Return the (x, y) coordinate for the center point of the cell that contains the specified text.  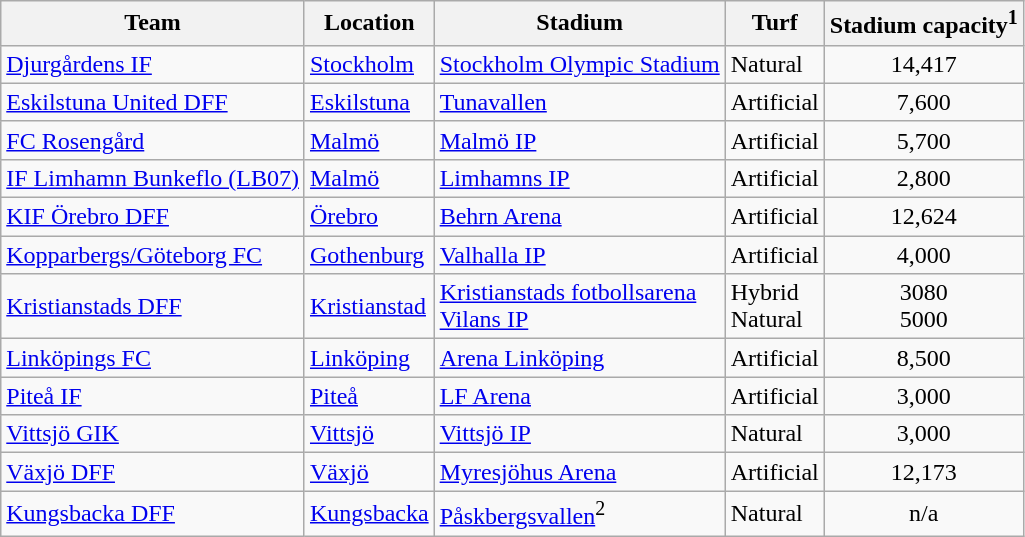
Piteå (369, 396)
Stadium capacity1 (924, 24)
Behrn Arena (580, 217)
Örebro (369, 217)
14,417 (924, 64)
Eskilstuna United DFF (153, 102)
12,173 (924, 472)
LF Arena (580, 396)
2,800 (924, 178)
Växjö DFF (153, 472)
Stadium (580, 24)
Växjö (369, 472)
Location (369, 24)
Vittsjö (369, 434)
Kristianstads DFF (153, 306)
HybridNatural (774, 306)
Linköping (369, 358)
Stockholm (369, 64)
Team (153, 24)
Tunavallen (580, 102)
Piteå IF (153, 396)
4,000 (924, 255)
Påskbergsvallen2 (580, 514)
Kristianstad (369, 306)
Kungsbacka DFF (153, 514)
Valhalla IP (580, 255)
30805000 (924, 306)
Turf (774, 24)
Linköpings FC (153, 358)
Myresjöhus Arena (580, 472)
Gothenburg (369, 255)
8,500 (924, 358)
5,700 (924, 140)
IF Limhamn Bunkeflo (LB07) (153, 178)
12,624 (924, 217)
KIF Örebro DFF (153, 217)
n/a (924, 514)
7,600 (924, 102)
Eskilstuna (369, 102)
Malmö IP (580, 140)
Arena Linköping (580, 358)
Kungsbacka (369, 514)
Vittsjö IP (580, 434)
Kopparbergs/Göteborg FC (153, 255)
Vittsjö GIK (153, 434)
Djurgårdens IF (153, 64)
Limhamns IP (580, 178)
FC Rosengård (153, 140)
Stockholm Olympic Stadium (580, 64)
Kristianstads fotbollsarenaVilans IP (580, 306)
